Locate the cell with the specified text and output its [x, y] center coordinate. 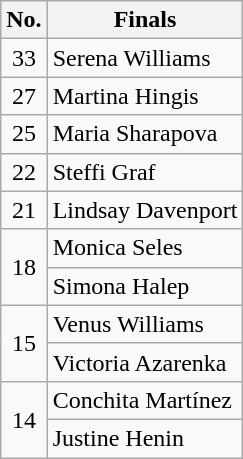
Serena Williams [145, 58]
No. [24, 20]
25 [24, 134]
21 [24, 210]
Victoria Azarenka [145, 362]
33 [24, 58]
Steffi Graf [145, 172]
Simona Halep [145, 286]
Maria Sharapova [145, 134]
Lindsay Davenport [145, 210]
27 [24, 96]
Finals [145, 20]
Martina Hingis [145, 96]
Justine Henin [145, 438]
18 [24, 267]
15 [24, 343]
22 [24, 172]
14 [24, 419]
Venus Williams [145, 324]
Monica Seles [145, 248]
Conchita Martínez [145, 400]
